Scan for the cell matching the given text and deliver its (X, Y) coordinate at center. 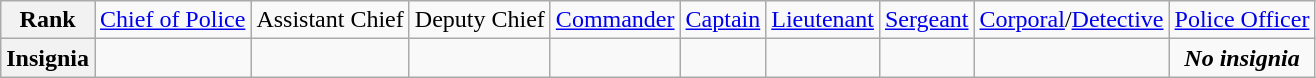
Police Officer (1242, 20)
Captain (723, 20)
Deputy Chief (480, 20)
Insignia (48, 58)
Rank (48, 20)
Sergeant (926, 20)
Assistant Chief (330, 20)
No insignia (1242, 58)
Chief of Police (173, 20)
Lieutenant (823, 20)
Commander (615, 20)
Corporal/Detective (1072, 20)
